Provide the [X, Y] coordinate of the cell's center where the given text is located.  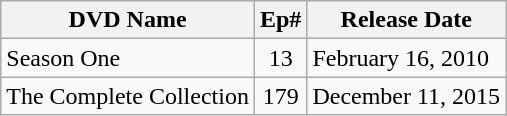
The Complete Collection [128, 96]
February 16, 2010 [406, 58]
179 [280, 96]
December 11, 2015 [406, 96]
Season One [128, 58]
Release Date [406, 20]
13 [280, 58]
DVD Name [128, 20]
Ep# [280, 20]
